Identify which cell holds the provided text, then report its (x, y) central coordinate. 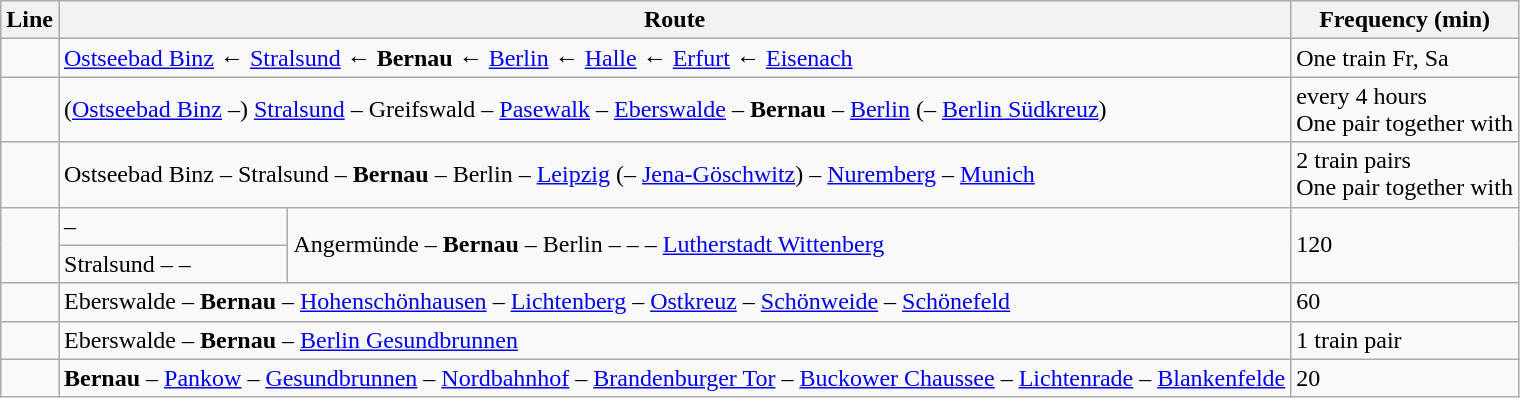
Frequency (min) (1405, 20)
Ostseebad Binz ← Stralsund ← Bernau ← Berlin ← Halle ← Erfurt ← Eisenach (674, 58)
Bernau – Pankow – Gesundbrunnen – Nordbahnhof – Brandenburger Tor – Buckower Chaussee – Lichtenrade – Blankenfelde (674, 378)
Angermünde – Bernau – Berlin – – – Lutherstadt Wittenberg (790, 245)
60 (1405, 302)
120 (1405, 245)
Eberswalde – Bernau – Berlin Gesundbrunnen (674, 340)
Stralsund – – (172, 264)
One train Fr, Sa (1405, 58)
– (172, 226)
20 (1405, 378)
Line (30, 20)
(Ostseebad Binz –) Stralsund – Greifswald – Pasewalk – Eberswalde – Bernau – Berlin (– Berlin Südkreuz) (674, 110)
Eberswalde – Bernau – Hohenschönhausen – Lichtenberg – Ostkreuz – Schönweide – Schönefeld (674, 302)
every 4 hoursOne pair together with (1405, 110)
Route (674, 20)
2 train pairsOne pair together with (1405, 174)
1 train pair (1405, 340)
Ostseebad Binz – Stralsund – Bernau – Berlin – Leipzig (– Jena-Göschwitz) – Nuremberg – Munich (674, 174)
